Determine the [X, Y] coordinate at the center of the cell enclosing the given text.  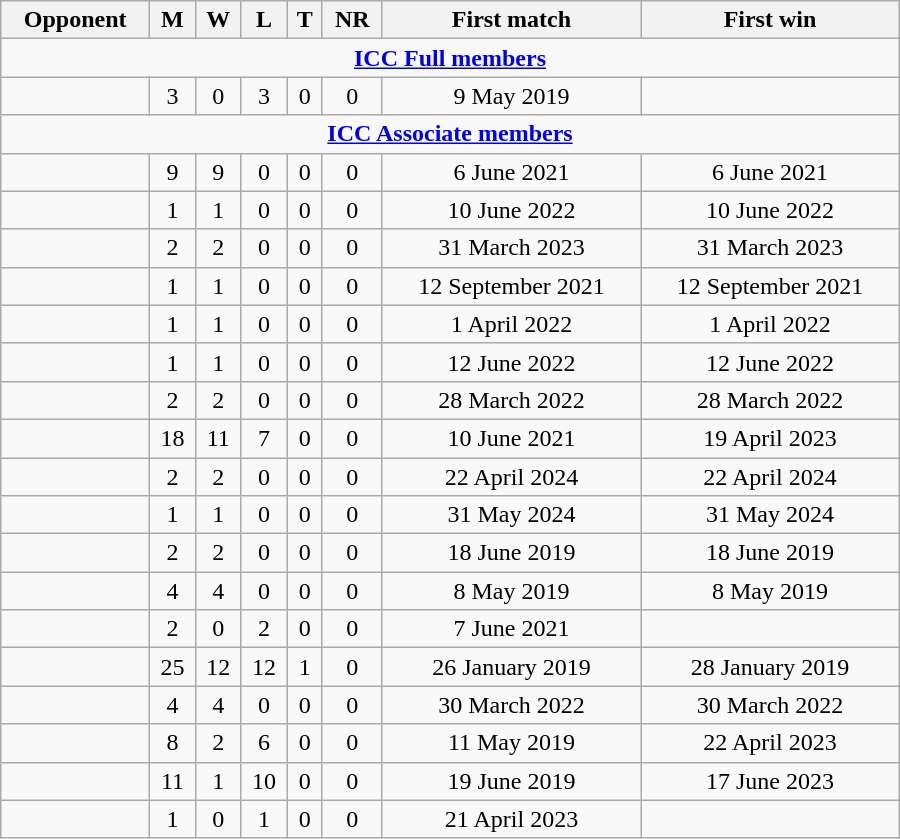
17 June 2023 [770, 781]
25 [173, 667]
ICC Associate members [450, 134]
ICC Full members [450, 58]
19 April 2023 [770, 438]
18 [173, 438]
First win [770, 20]
19 June 2019 [511, 781]
26 January 2019 [511, 667]
8 [173, 743]
9 May 2019 [511, 96]
11 May 2019 [511, 743]
28 January 2019 [770, 667]
T [304, 20]
7 June 2021 [511, 629]
Opponent [76, 20]
22 April 2023 [770, 743]
10 [264, 781]
6 [264, 743]
NR [352, 20]
L [264, 20]
W [218, 20]
First match [511, 20]
10 June 2021 [511, 438]
7 [264, 438]
21 April 2023 [511, 819]
M [173, 20]
